Pinpoint the cell where the given text exists, returning its (x, y) midpoint coordinate. 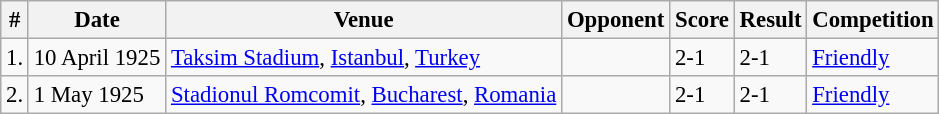
1 May 1925 (96, 95)
1. (15, 58)
Taksim Stadium, Istanbul, Turkey (364, 58)
2. (15, 95)
Competition (873, 20)
Score (702, 20)
Result (770, 20)
# (15, 20)
Venue (364, 20)
Opponent (616, 20)
10 April 1925 (96, 58)
Date (96, 20)
Stadionul Romcomit, Bucharest, Romania (364, 95)
